Locate the cell with the specified text and output its (X, Y) center coordinate. 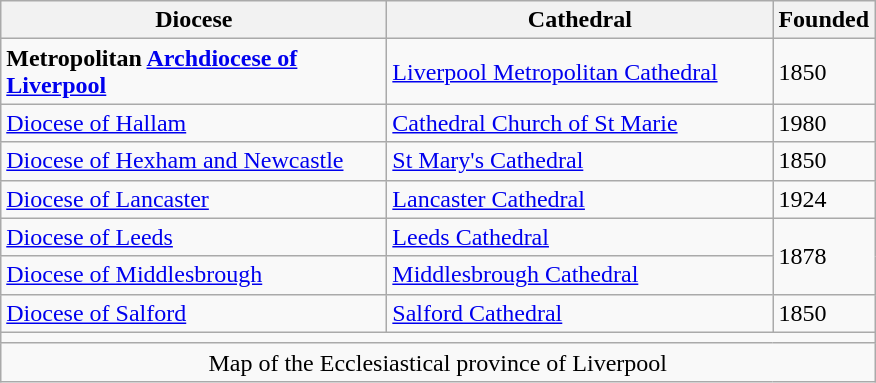
Diocese of Leeds (194, 237)
Salford Cathedral (580, 313)
Map of the Ecclesiastical province of Liverpool (438, 362)
Leeds Cathedral (580, 237)
Diocese (194, 20)
Diocese of Hexham and Newcastle (194, 161)
Diocese of Middlesbrough (194, 275)
Cathedral Church of St Marie (580, 123)
Founded (824, 20)
1878 (824, 256)
Liverpool Metropolitan Cathedral (580, 72)
Diocese of Salford (194, 313)
St Mary's Cathedral (580, 161)
Diocese of Hallam (194, 123)
1924 (824, 199)
1980 (824, 123)
Metropolitan Archdiocese of Liverpool (194, 72)
Diocese of Lancaster (194, 199)
Lancaster Cathedral (580, 199)
Middlesbrough Cathedral (580, 275)
Cathedral (580, 20)
